Locate the cell with the specified text and output its (X, Y) center coordinate. 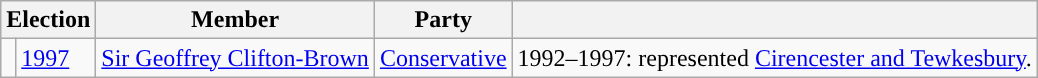
Sir Geoffrey Clifton-Brown (236, 58)
Election (48, 20)
1992–1997: represented Cirencester and Tewkesbury. (774, 58)
Party (443, 20)
Conservative (443, 58)
1997 (56, 58)
Member (236, 20)
